Provide the (x, y) coordinate of the cell's center where the given text is located.  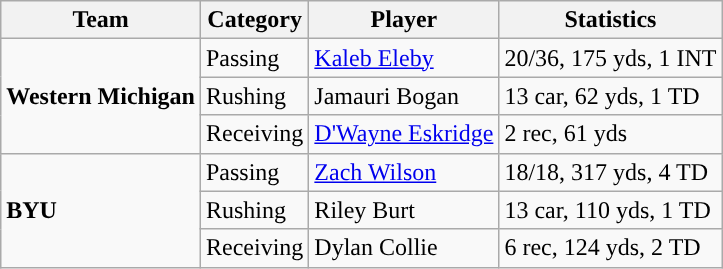
Jamauri Bogan (404, 96)
18/18, 317 yds, 4 TD (610, 172)
BYU (101, 210)
Zach Wilson (404, 172)
D'Wayne Eskridge (404, 134)
20/36, 175 yds, 1 INT (610, 58)
6 rec, 124 yds, 2 TD (610, 248)
13 car, 62 yds, 1 TD (610, 96)
Statistics (610, 20)
Western Michigan (101, 96)
Team (101, 20)
Riley Burt (404, 210)
13 car, 110 yds, 1 TD (610, 210)
Dylan Collie (404, 248)
2 rec, 61 yds (610, 134)
Category (254, 20)
Kaleb Eleby (404, 58)
Player (404, 20)
